Scan for the cell matching the given text and deliver its (x, y) coordinate at center. 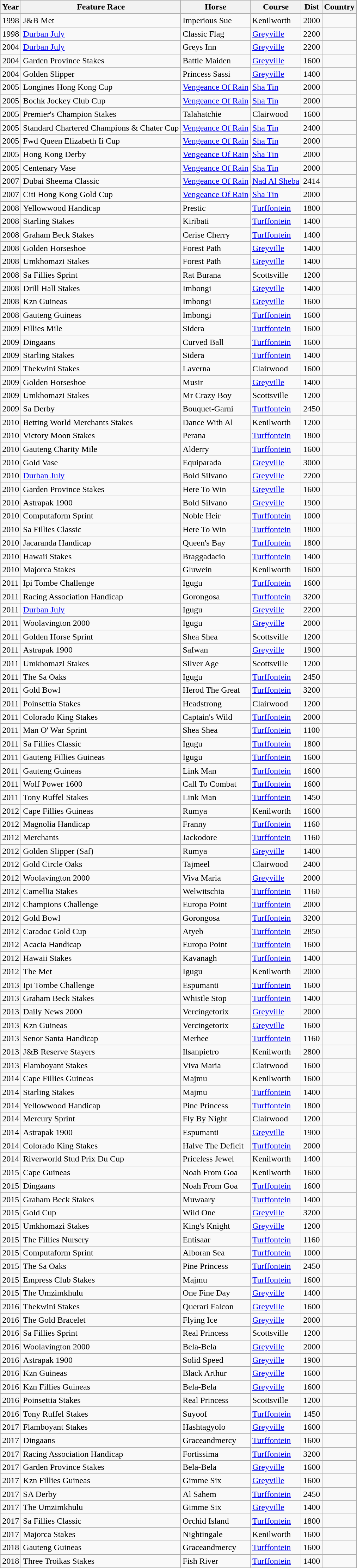
Tajmeel (216, 864)
Al Sahem (216, 1494)
Course (276, 7)
J&B Reserve Stayers (101, 1052)
Premier's Champion Stakes (101, 114)
Kiribati (216, 221)
Cerise Cherry (216, 235)
1100 (312, 730)
Perana (216, 436)
Nad Al Sheba (276, 181)
Queen's Bay (216, 543)
Headstrong (216, 704)
Gold Circle Oaks (101, 864)
Halve The Deficit (216, 1146)
Golden Slipper (Saf) (101, 851)
SA Derby (101, 1494)
Laverna (216, 369)
Black Arthur (216, 1373)
Safwan (216, 650)
Champions Challenge (101, 905)
Bochk Jockey Club Cup (101, 101)
Senor Santa Handicap (101, 1039)
Merhee (216, 1039)
Gauteng Charity Mile (101, 449)
Caradoc Gold Cup (101, 931)
Camellia Stakes (101, 891)
Talahatchie (216, 114)
Three Troikas Stakes (101, 1561)
Golden Horse Sprint (101, 637)
Wolf Power 1600 (101, 784)
Nightingale (216, 1534)
Alderry (216, 449)
Fillies Mile (101, 328)
Imperious Sue (216, 20)
Noble Heir (216, 516)
Kavanagh (216, 958)
King's Knight (216, 1226)
Empress Club Stakes (101, 1280)
Priceless Jewel (216, 1159)
3000 (312, 462)
Suyoof (216, 1413)
Querari Falcon (216, 1306)
Silver Age (216, 663)
Ilsanpietro (216, 1052)
Classic Flag (216, 34)
Riverworld Stud Prix Du Cup (101, 1159)
Equiparada (216, 462)
Golden Slipper (101, 74)
Muwaary (216, 1199)
Princess Sassi (216, 74)
Musir (216, 382)
Rat Burana (216, 275)
Longines Hong Kong Cup (101, 87)
Fish River (216, 1561)
Curved Ball (216, 342)
2850 (312, 931)
Dist (312, 7)
Betting World Merchants Stakes (101, 422)
Merchants (101, 838)
Gluwein (216, 569)
One Fine Day (216, 1293)
Dance With Al (216, 422)
Citi Hong Kong Gold Cup (101, 195)
Drill Hall Stakes (101, 288)
Wild One (216, 1213)
Atyeb (216, 931)
The Met (101, 971)
Country (339, 7)
Mr Crazy Boy (216, 396)
Prestic (216, 208)
Braggadacio (216, 556)
2800 (312, 1052)
Daily News 2000 (101, 1012)
Victory Moon Stakes (101, 436)
Mercury Sprint (101, 1119)
Jacaranda Handicap (101, 543)
Bouquet-Garni (216, 409)
Herod The Great (216, 690)
Whistle Stop (216, 998)
Franny (216, 824)
Orchid Island (216, 1521)
Centenary Vase (101, 168)
Jackodore (216, 838)
The Gold Bracelet (101, 1320)
Hong Kong Derby (101, 154)
Fwd Queen Elizabeth Ii Cup (101, 141)
Feature Race (101, 7)
Standard Chartered Champions & Chater Cup (101, 127)
Year (11, 7)
Gold Vase (101, 462)
Man O' War Sprint (101, 730)
Captain's Wild (216, 717)
Acacia Handicap (101, 945)
Alboran Sea (216, 1253)
Horse (216, 7)
Magnolia Handicap (101, 824)
Greys Inn (216, 47)
Cape Guineas (101, 1172)
Flying Ice (216, 1320)
Sa Derby (101, 409)
Hashtagyolo (216, 1427)
Fortissima (216, 1454)
Battle Maiden (216, 61)
Gold Cup (101, 1213)
Dubai Sheema Classic (101, 181)
J&B Met (101, 20)
Solid Speed (216, 1360)
Entisaar (216, 1239)
Welwitschia (216, 891)
Fly By Night (216, 1119)
The Fillies Nursery (101, 1239)
Gauteng Fillies Guineas (101, 757)
2414 (312, 181)
Call To Combat (216, 784)
